Capture the cell that displays the provided text and extract its (X, Y) central coordinate. 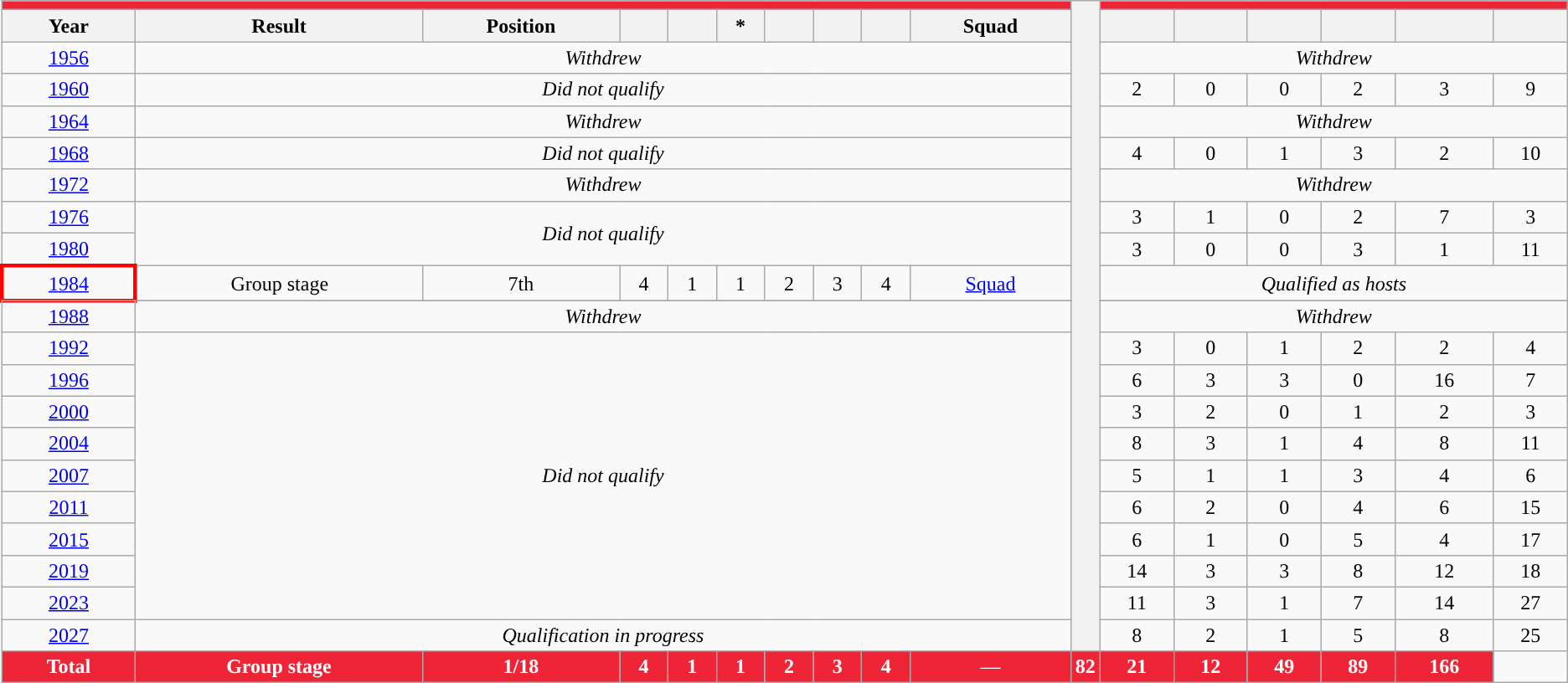
2023 (69, 603)
21 (1137, 667)
1976 (69, 217)
1972 (69, 185)
2019 (69, 571)
25 (1530, 635)
1996 (69, 380)
Total (69, 667)
7th (521, 283)
82 (1086, 667)
1992 (69, 348)
* (740, 26)
9 (1530, 90)
1980 (69, 249)
2015 (69, 539)
15 (1530, 507)
— (991, 667)
1956 (69, 58)
2007 (69, 475)
17 (1530, 539)
49 (1284, 667)
Position (521, 26)
2011 (69, 507)
1988 (69, 316)
1960 (69, 90)
2027 (69, 635)
166 (1444, 667)
2004 (69, 444)
1964 (69, 121)
Result (280, 26)
1/18 (521, 667)
18 (1530, 571)
2000 (69, 412)
Year (69, 26)
Qualified as hosts (1333, 283)
10 (1530, 153)
1968 (69, 153)
Qualification in progress (603, 635)
16 (1444, 380)
1984 (69, 283)
89 (1358, 667)
27 (1530, 603)
